Return the (X, Y) coordinate for the center point of the cell that contains the specified text.  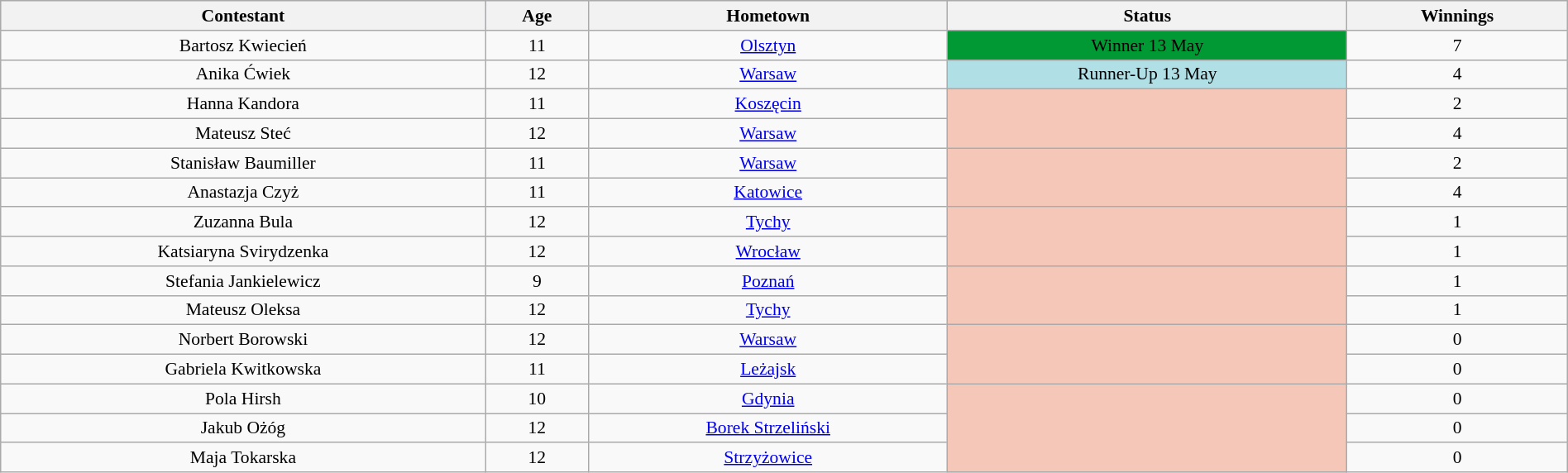
Mateusz Oleksa (243, 310)
Maja Tokarska (243, 458)
Winner 13 May (1148, 45)
Pola Hirsh (243, 399)
9 (538, 281)
Winnings (1457, 16)
Stanisław Baumiller (243, 163)
Anika Ćwiek (243, 74)
Poznań (768, 281)
7 (1457, 45)
Strzyżowice (768, 458)
Hometown (768, 16)
Katowice (768, 193)
Zuzanna Bula (243, 222)
Borek Strzeliński (768, 428)
Koszęcin (768, 104)
Katsiaryna Svirydzenka (243, 251)
Contestant (243, 16)
Stefania Jankielewicz (243, 281)
Anastazja Czyż (243, 193)
Gdynia (768, 399)
Runner-Up 13 May (1148, 74)
Mateusz Steć (243, 134)
Age (538, 16)
Status (1148, 16)
Gabriela Kwitkowska (243, 370)
Bartosz Kwiecień (243, 45)
Leżajsk (768, 370)
Wrocław (768, 251)
Norbert Borowski (243, 340)
Jakub Ożóg (243, 428)
Olsztyn (768, 45)
10 (538, 399)
Hanna Kandora (243, 104)
